Capture the cell that displays the provided text and extract its (X, Y) central coordinate. 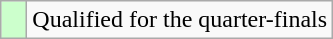
Qualified for the quarter-finals (180, 20)
